Find where the given text appears and provide that cell's center as [X, Y] coordinate. 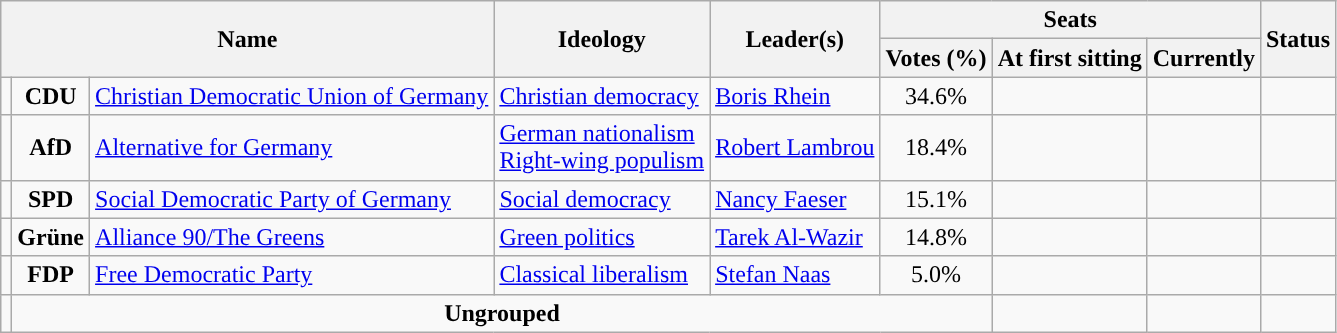
Green politics [602, 237]
Social Democratic Party of Germany [292, 199]
Boris Rhein [795, 96]
15.1% [936, 199]
At first sitting [1070, 58]
Robert Lambrou [795, 148]
German nationalismRight-wing populism [602, 148]
Christian Democratic Union of Germany [292, 96]
Name [248, 39]
Social democracy [602, 199]
34.6% [936, 96]
Free Democratic Party [292, 275]
14.8% [936, 237]
Seats [1070, 20]
Ungrouped [502, 313]
Tarek Al-Wazir [795, 237]
CDU [51, 96]
Currently [1204, 58]
18.4% [936, 148]
Leader(s) [795, 39]
Alliance 90/The Greens [292, 237]
Ideology [602, 39]
Christian democracy [602, 96]
SPD [51, 199]
AfD [51, 148]
Votes (%) [936, 58]
Grüne [51, 237]
Classical liberalism [602, 275]
Alternative for Germany [292, 148]
Nancy Faeser [795, 199]
Status [1298, 39]
FDP [51, 275]
Stefan Naas [795, 275]
5.0% [936, 275]
